Find where the given text appears and provide that cell's center as [x, y] coordinate. 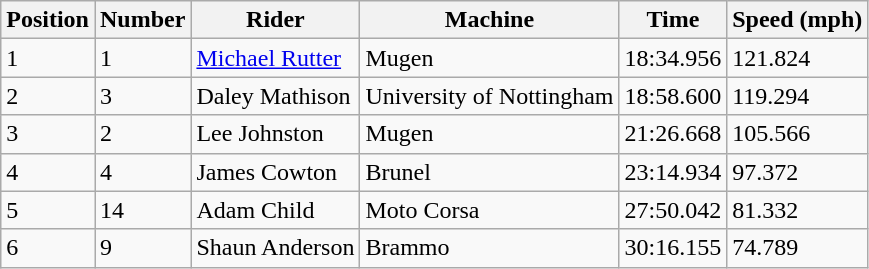
23:14.934 [673, 172]
121.824 [798, 58]
119.294 [798, 96]
Lee Johnston [276, 134]
Daley Mathison [276, 96]
Michael Rutter [276, 58]
81.332 [798, 210]
18:34.956 [673, 58]
Brammo [490, 248]
6 [48, 248]
Brunel [490, 172]
Rider [276, 20]
97.372 [798, 172]
5 [48, 210]
James Cowton [276, 172]
27:50.042 [673, 210]
74.789 [798, 248]
Position [48, 20]
21:26.668 [673, 134]
18:58.600 [673, 96]
Moto Corsa [490, 210]
Number [142, 20]
Time [673, 20]
14 [142, 210]
30:16.155 [673, 248]
University of Nottingham [490, 96]
Shaun Anderson [276, 248]
Adam Child [276, 210]
105.566 [798, 134]
Machine [490, 20]
9 [142, 248]
Speed (mph) [798, 20]
